Return (X, Y) of the center of cell containing provided text 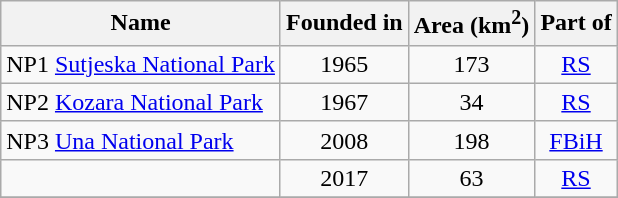
Name (141, 24)
NP1 Sutjeska National Park (141, 64)
Founded in (344, 24)
1967 (344, 102)
Area (km2) (472, 24)
34 (472, 102)
1965 (344, 64)
NP2 Kozara National Park (141, 102)
198 (472, 140)
2008 (344, 140)
2017 (344, 178)
NP3 Una National Park (141, 140)
Part of (576, 24)
173 (472, 64)
FBiH (576, 140)
63 (472, 178)
